Output the (X, Y) coordinate of the center of the cell containing the given text.  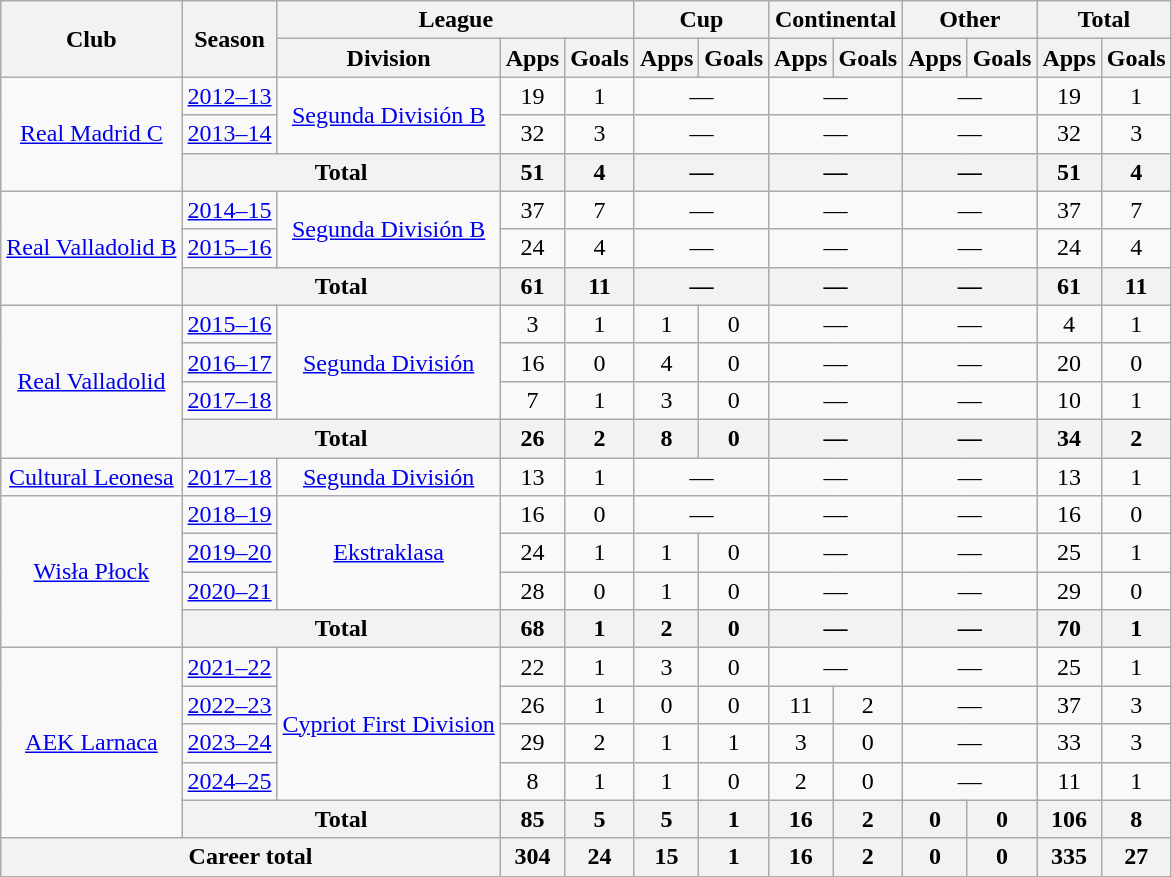
2014–15 (230, 210)
Cultural Leonesa (92, 477)
Real Valladolid (92, 381)
Division (388, 58)
10 (1069, 400)
Real Valladolid B (92, 248)
Wisła Płock (92, 572)
League (456, 20)
27 (1136, 857)
Real Madrid C (92, 134)
68 (532, 629)
2019–20 (230, 553)
85 (532, 819)
2022–23 (230, 705)
106 (1069, 819)
33 (1069, 743)
2012–13 (230, 96)
70 (1069, 629)
Ekstraklasa (388, 553)
2016–17 (230, 362)
Season (230, 39)
Continental (836, 20)
20 (1069, 362)
Club (92, 39)
304 (532, 857)
2021–22 (230, 667)
22 (532, 667)
2013–14 (230, 134)
Cypriot First Division (388, 724)
2020–21 (230, 591)
28 (532, 591)
2024–25 (230, 781)
AEK Larnaca (92, 743)
335 (1069, 857)
2023–24 (230, 743)
Other (970, 20)
Cup (701, 20)
2018–19 (230, 515)
Career total (250, 857)
34 (1069, 438)
15 (666, 857)
